Return the [x, y] coordinate for the center point of the cell that contains the specified text.  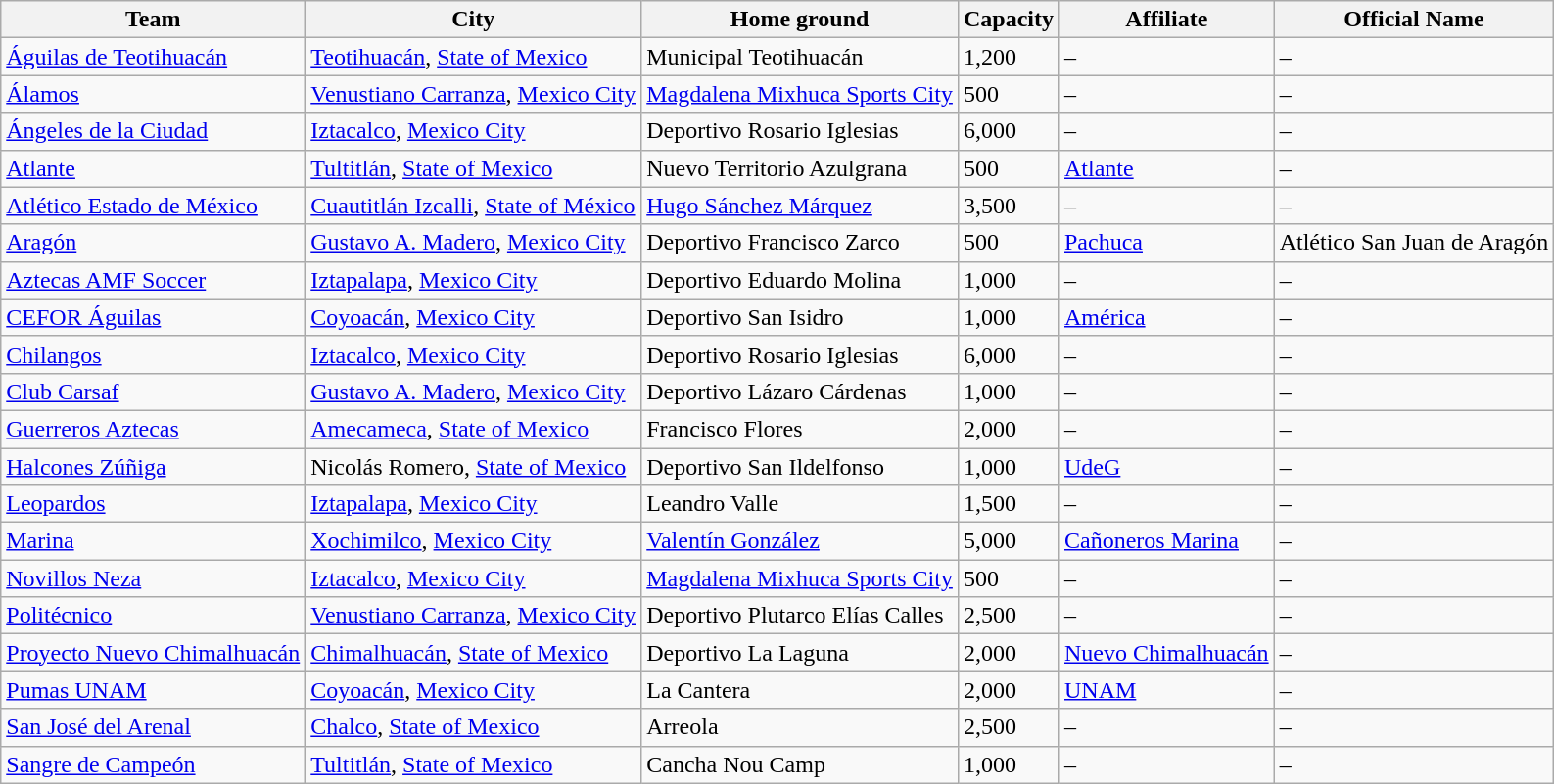
Cancha Nou Camp [800, 764]
Deportivo Eduardo Molina [800, 280]
1,500 [1009, 504]
Leandro Valle [800, 504]
Aztecas AMF Soccer [153, 280]
Cuautitlán Izcalli, State of México [474, 206]
Atlético Estado de México [153, 206]
San José del Arenal [153, 727]
Arreola [800, 727]
Nicolás Romero, State of Mexico [474, 467]
Capacity [1009, 20]
Politécnico [153, 616]
Deportivo Francisco Zarco [800, 243]
Official Name [1414, 20]
Hugo Sánchez Márquez [800, 206]
Deportivo Lázaro Cárdenas [800, 392]
Xochimilco, Mexico City [474, 541]
Nuevo Chimalhuacán [1166, 653]
Águilas de Teotihuacán [153, 57]
Deportivo San Ildelfonso [800, 467]
Deportivo San Isidro [800, 317]
CEFOR Águilas [153, 317]
Amecameca, State of Mexico [474, 429]
Team [153, 20]
Affiliate [1166, 20]
Deportivo La Laguna [800, 653]
Deportivo Plutarco Elías Calles [800, 616]
La Cantera [800, 690]
Guerreros Aztecas [153, 429]
Halcones Zúñiga [153, 467]
Atlético San Juan de Aragón [1414, 243]
UNAM [1166, 690]
Sangre de Campeón [153, 764]
Leopardos [153, 504]
Cañoneros Marina [1166, 541]
Francisco Flores [800, 429]
Teotihuacán, State of Mexico [474, 57]
Chalco, State of Mexico [474, 727]
5,000 [1009, 541]
Chilangos [153, 354]
Municipal Teotihuacán [800, 57]
Álamos [153, 94]
Proyecto Nuevo Chimalhuacán [153, 653]
Pachuca [1166, 243]
Home ground [800, 20]
Ángeles de la Ciudad [153, 131]
Marina [153, 541]
Novillos Neza [153, 578]
Pumas UNAM [153, 690]
3,500 [1009, 206]
América [1166, 317]
Valentín González [800, 541]
UdeG [1166, 467]
Nuevo Territorio Azulgrana [800, 168]
City [474, 20]
1,200 [1009, 57]
Club Carsaf [153, 392]
Chimalhuacán, State of Mexico [474, 653]
Aragón [153, 243]
